Identify which cell holds the provided text, then report its (x, y) central coordinate. 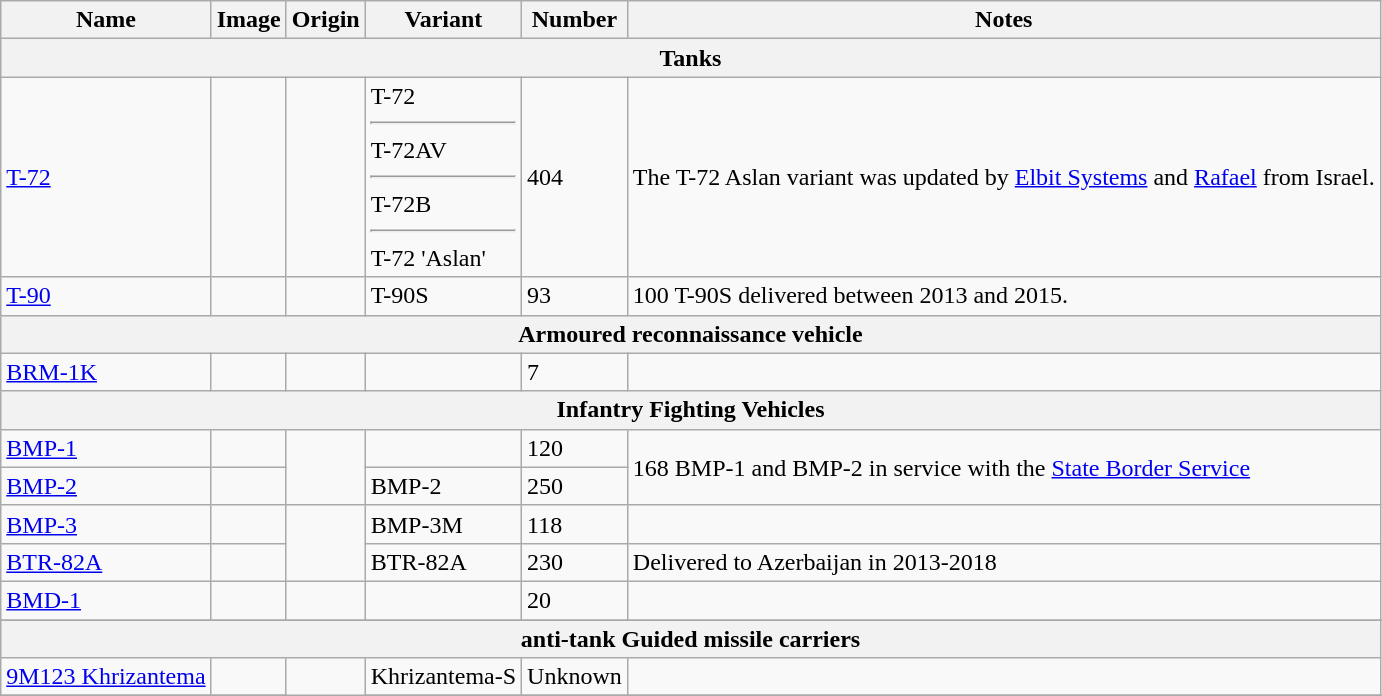
T-72 T-72AV T-72B T-72 'Aslan' (443, 177)
Armoured reconnaissance vehicle (690, 334)
The T-72 Aslan variant was updated by Elbit Systems and Rafael from Israel. (1004, 177)
BMP-1 (106, 448)
7 (575, 372)
BMP-3M (443, 524)
T-90 (106, 296)
168 BMP-1 and BMP-2 in service with the State Border Service (1004, 467)
230 (575, 562)
Number (575, 20)
T-72 (106, 177)
404 (575, 177)
Name (106, 20)
BMP-3 (106, 524)
Image (248, 20)
Notes (1004, 20)
20 (575, 600)
120 (575, 448)
Delivered to Azerbaijan in 2013-2018 (1004, 562)
BMD-1 (106, 600)
250 (575, 486)
Infantry Fighting Vehicles (690, 410)
100 T-90S delivered between 2013 and 2015. (1004, 296)
Origin (326, 20)
Tanks (690, 58)
Khrizantema-S (443, 677)
118 (575, 524)
Variant (443, 20)
anti-tank Guided missile carriers (690, 639)
Unknown (575, 677)
93 (575, 296)
9M123 Khrizantema (106, 677)
T-90S (443, 296)
BRM-1K (106, 372)
